Extract the (X, Y) coordinate from the center of the cell holding the provided text.  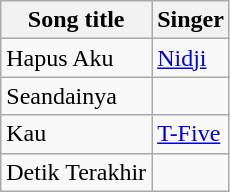
Hapus Aku (76, 58)
Seandainya (76, 96)
Nidji (191, 58)
T-Five (191, 134)
Detik Terakhir (76, 172)
Singer (191, 20)
Kau (76, 134)
Song title (76, 20)
